Extract the [X, Y] coordinate from the center of the cell holding the provided text.  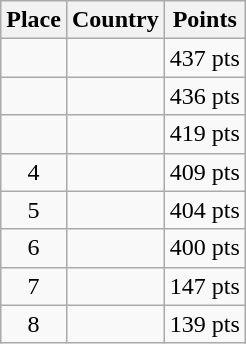
Country [115, 20]
139 pts [204, 324]
147 pts [204, 286]
Points [204, 20]
4 [34, 172]
8 [34, 324]
400 pts [204, 248]
5 [34, 210]
404 pts [204, 210]
419 pts [204, 134]
409 pts [204, 172]
7 [34, 286]
437 pts [204, 58]
6 [34, 248]
436 pts [204, 96]
Place [34, 20]
